Scan for the cell matching the given text and deliver its [x, y] coordinate at center. 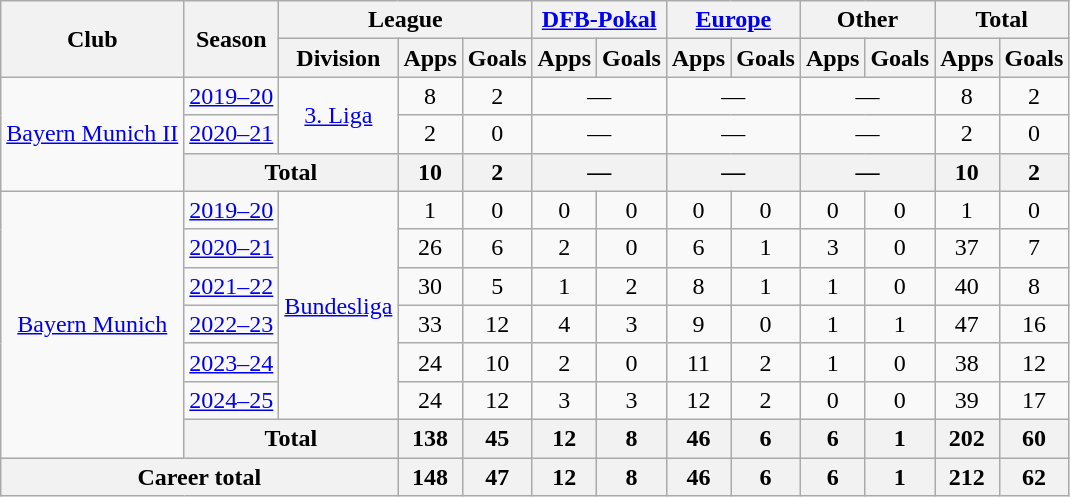
Europe [733, 20]
DFB-Pokal [599, 20]
202 [967, 438]
5 [497, 286]
39 [967, 400]
Career total [200, 477]
30 [430, 286]
148 [430, 477]
26 [430, 248]
9 [698, 324]
60 [1034, 438]
2023–24 [232, 362]
212 [967, 477]
17 [1034, 400]
40 [967, 286]
62 [1034, 477]
138 [430, 438]
League [406, 20]
38 [967, 362]
2024–25 [232, 400]
Bayern Munich II [92, 134]
Other [867, 20]
4 [564, 324]
45 [497, 438]
Bundesliga [338, 305]
3. Liga [338, 115]
Season [232, 39]
16 [1034, 324]
37 [967, 248]
11 [698, 362]
2022–23 [232, 324]
33 [430, 324]
Division [338, 58]
Club [92, 39]
Bayern Munich [92, 324]
2021–22 [232, 286]
7 [1034, 248]
